Return the [X, Y] coordinate for the center point of the cell that contains the specified text.  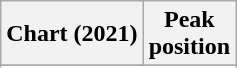
Chart (2021) [72, 34]
Peakposition [189, 34]
